Search for the cell housing the specified text and yield its (x, y) center coordinate. 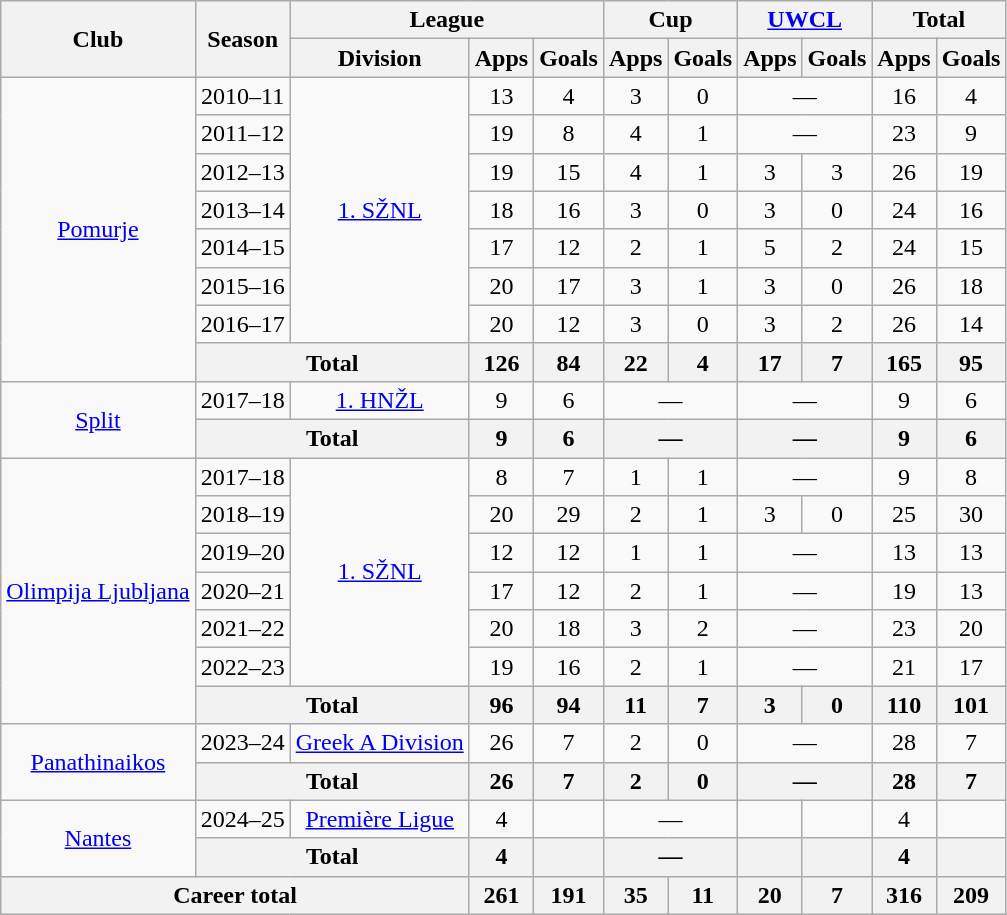
Olimpija Ljubljana (98, 591)
209 (971, 895)
29 (569, 515)
League (446, 20)
Greek A Division (380, 743)
101 (971, 705)
1. HNŽL (380, 400)
2022–23 (242, 667)
Split (98, 419)
25 (904, 515)
94 (569, 705)
2010–11 (242, 96)
30 (971, 515)
316 (904, 895)
21 (904, 667)
110 (904, 705)
84 (569, 362)
Panathinaikos (98, 762)
22 (635, 362)
Première Ligue (380, 819)
2019–20 (242, 553)
Pomurje (98, 229)
Nantes (98, 838)
2015–16 (242, 286)
UWCL (805, 20)
2020–21 (242, 591)
5 (770, 248)
2013–14 (242, 210)
96 (501, 705)
Club (98, 39)
Cup (670, 20)
2012–13 (242, 172)
191 (569, 895)
Division (380, 58)
2018–19 (242, 515)
2023–24 (242, 743)
2016–17 (242, 324)
2021–22 (242, 629)
35 (635, 895)
95 (971, 362)
2014–15 (242, 248)
Season (242, 39)
14 (971, 324)
261 (501, 895)
126 (501, 362)
2024–25 (242, 819)
2011–12 (242, 134)
Career total (235, 895)
165 (904, 362)
